Output the [X, Y] coordinate of the center of the cell containing the given text.  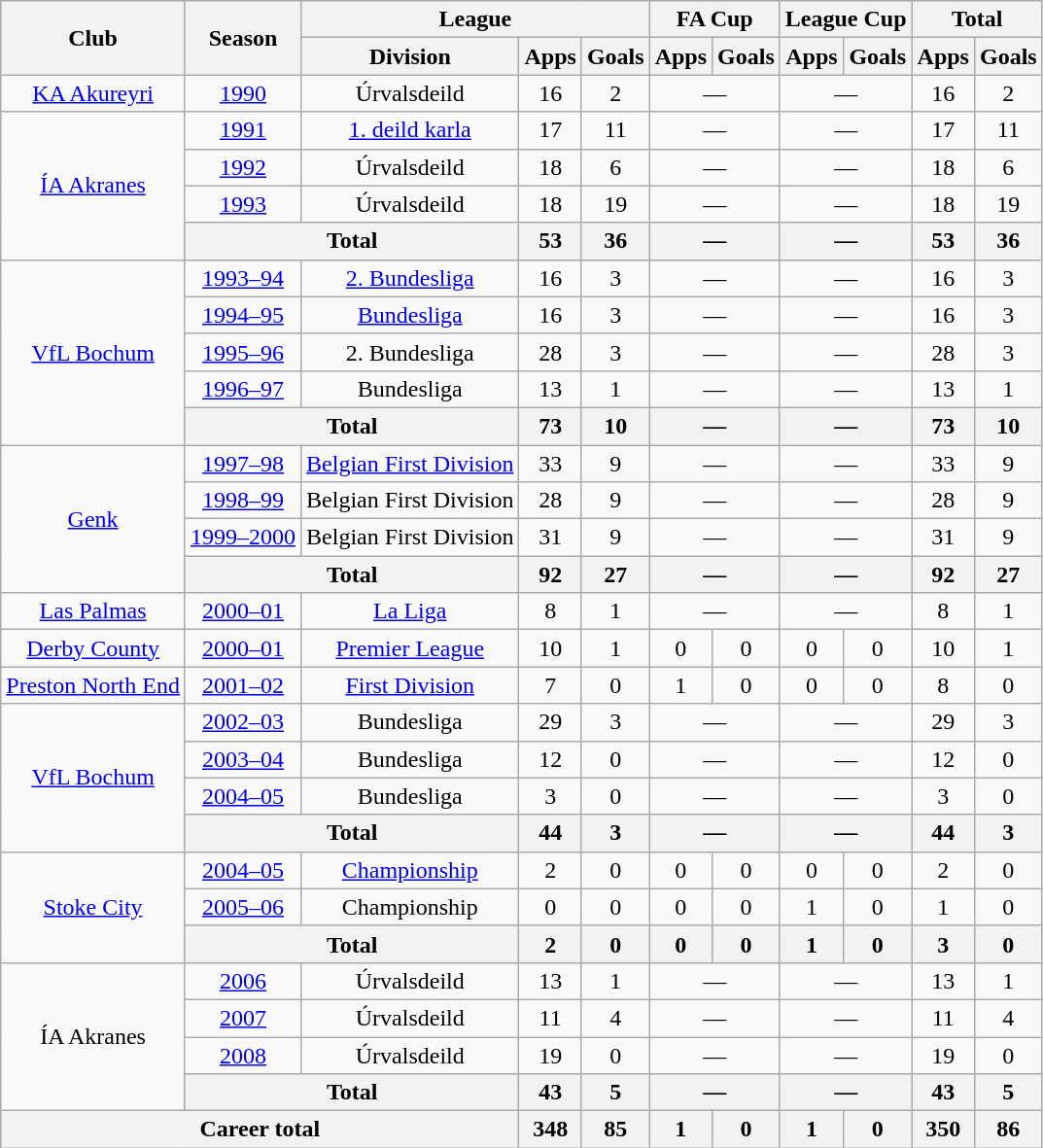
350 [943, 1130]
KA Akureyri [93, 93]
2002–03 [243, 722]
1993–94 [243, 278]
1998–99 [243, 501]
Division [410, 56]
2008 [243, 1055]
1997–98 [243, 464]
1992 [243, 167]
1991 [243, 130]
1994–95 [243, 315]
2003–04 [243, 759]
2007 [243, 1018]
Premier League [410, 648]
1. deild karla [410, 130]
League [476, 19]
2006 [243, 981]
2005–06 [243, 907]
2001–02 [243, 685]
Stoke City [93, 907]
86 [1008, 1130]
1990 [243, 93]
La Liga [410, 611]
85 [615, 1130]
Career total [261, 1130]
Derby County [93, 648]
Las Palmas [93, 611]
1996–97 [243, 389]
First Division [410, 685]
1995–96 [243, 352]
1999–2000 [243, 538]
League Cup [846, 19]
FA Cup [714, 19]
1993 [243, 204]
Genk [93, 519]
Club [93, 38]
Season [243, 38]
7 [550, 685]
Preston North End [93, 685]
348 [550, 1130]
